Determine the (X, Y) coordinate at the center of the cell enclosing the given text.  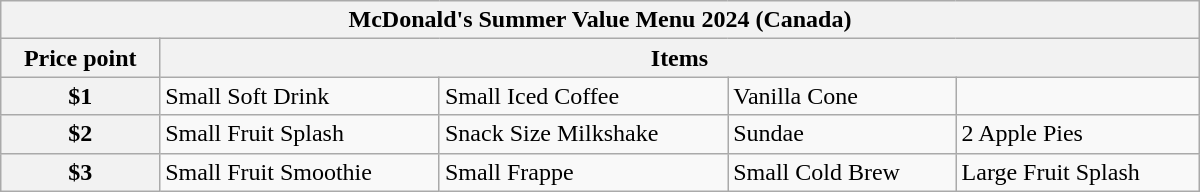
Items (680, 58)
McDonald's Summer Value Menu 2024 (Canada) (600, 20)
Large Fruit Splash (1078, 172)
Small Soft Drink (300, 96)
Small Frappe (583, 172)
Vanilla Cone (842, 96)
2 Apple Pies (1078, 134)
Small Iced Coffee (583, 96)
Small Fruit Smoothie (300, 172)
Small Cold Brew (842, 172)
Small Fruit Splash (300, 134)
Snack Size Milkshake (583, 134)
$1 (80, 96)
Price point (80, 58)
$3 (80, 172)
Sundae (842, 134)
$2 (80, 134)
